Output the [x, y] coordinate of the center of the cell containing the given text.  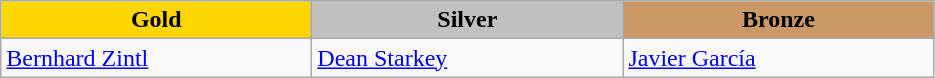
Bernhard Zintl [156, 58]
Gold [156, 20]
Dean Starkey [468, 58]
Javier García [778, 58]
Bronze [778, 20]
Silver [468, 20]
